For the text-containing cell, return its midpoint in (X, Y) coordinate format. 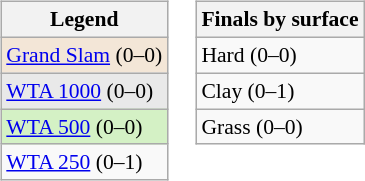
WTA 250 (0–1) (84, 162)
Grass (0–0) (280, 127)
Clay (0–1) (280, 91)
Finals by surface (280, 20)
Grand Slam (0–0) (84, 55)
Legend (84, 20)
Hard (0–0) (280, 55)
WTA 500 (0–0) (84, 127)
WTA 1000 (0–0) (84, 91)
